Return the (X, Y) coordinate for the center point of the cell that contains the specified text.  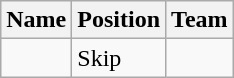
Skip (119, 58)
Position (119, 20)
Name (36, 20)
Team (200, 20)
